Extract the (x, y) coordinate from the center of the cell holding the provided text.  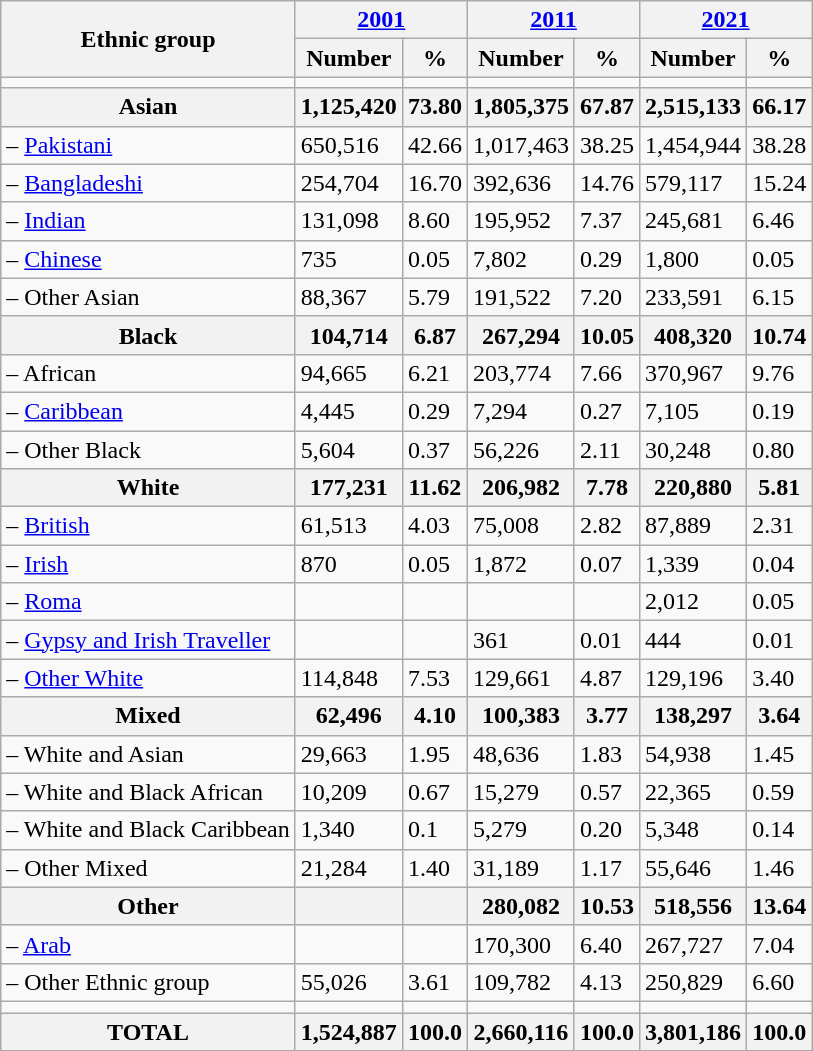
1,454,944 (694, 145)
5.79 (434, 297)
White (148, 488)
129,196 (694, 678)
2.11 (606, 449)
61,513 (348, 526)
– British (148, 526)
2.82 (606, 526)
7.53 (434, 678)
0.57 (606, 792)
129,661 (520, 678)
170,300 (520, 944)
– Irish (148, 564)
– Other Mixed (148, 868)
1.95 (434, 754)
1,524,887 (348, 1031)
14.76 (606, 183)
38.25 (606, 145)
4.03 (434, 526)
5,604 (348, 449)
1.17 (606, 868)
42.66 (434, 145)
7.78 (606, 488)
6.60 (780, 982)
7.37 (606, 221)
31,189 (520, 868)
11.62 (434, 488)
10.05 (606, 335)
203,774 (520, 373)
3.40 (780, 678)
1,125,420 (348, 107)
1,800 (694, 259)
9.76 (780, 373)
114,848 (348, 678)
1,017,463 (520, 145)
1,872 (520, 564)
7,105 (694, 411)
0.67 (434, 792)
16.70 (434, 183)
138,297 (694, 716)
2,012 (694, 602)
0.20 (606, 830)
361 (520, 640)
0.04 (780, 564)
0.19 (780, 411)
280,082 (520, 906)
30,248 (694, 449)
191,522 (520, 297)
131,098 (348, 221)
650,516 (348, 145)
– Other Black (148, 449)
– Bangladeshi (148, 183)
195,952 (520, 221)
Mixed (148, 716)
0.14 (780, 830)
6.40 (606, 944)
54,938 (694, 754)
– Indian (148, 221)
66.17 (780, 107)
870 (348, 564)
– Other White (148, 678)
0.37 (434, 449)
0.27 (606, 411)
4.13 (606, 982)
267,294 (520, 335)
6.15 (780, 297)
Asian (148, 107)
– White and Asian (148, 754)
55,026 (348, 982)
– African (148, 373)
735 (348, 259)
7.20 (606, 297)
7.04 (780, 944)
1.46 (780, 868)
Black (148, 335)
109,782 (520, 982)
48,636 (520, 754)
2,515,133 (694, 107)
1,340 (348, 830)
29,663 (348, 754)
Other (148, 906)
38.28 (780, 145)
– Other Asian (148, 297)
220,880 (694, 488)
0.07 (606, 564)
4.10 (434, 716)
245,681 (694, 221)
370,967 (694, 373)
67.87 (606, 107)
1,805,375 (520, 107)
2021 (726, 20)
Ethnic group (148, 39)
1.40 (434, 868)
22,365 (694, 792)
7,294 (520, 411)
21,284 (348, 868)
444 (694, 640)
87,889 (694, 526)
62,496 (348, 716)
6.46 (780, 221)
104,714 (348, 335)
73.80 (434, 107)
88,367 (348, 297)
4.87 (606, 678)
1.83 (606, 754)
15,279 (520, 792)
408,320 (694, 335)
100,383 (520, 716)
– White and Black African (148, 792)
250,829 (694, 982)
5,279 (520, 830)
15.24 (780, 183)
10.53 (606, 906)
206,982 (520, 488)
6.21 (434, 373)
5,348 (694, 830)
0.1 (434, 830)
TOTAL (148, 1031)
– Caribbean (148, 411)
13.64 (780, 906)
10,209 (348, 792)
233,591 (694, 297)
1,339 (694, 564)
7,802 (520, 259)
2.31 (780, 526)
392,636 (520, 183)
2,660,116 (520, 1031)
0.80 (780, 449)
4,445 (348, 411)
579,117 (694, 183)
10.74 (780, 335)
3,801,186 (694, 1031)
94,665 (348, 373)
8.60 (434, 221)
267,727 (694, 944)
2001 (381, 20)
6.87 (434, 335)
75,008 (520, 526)
254,704 (348, 183)
– Arab (148, 944)
177,231 (348, 488)
– Pakistani (148, 145)
– Chinese (148, 259)
3.64 (780, 716)
– Roma (148, 602)
– White and Black Caribbean (148, 830)
2011 (553, 20)
– Other Ethnic group (148, 982)
1.45 (780, 754)
518,556 (694, 906)
3.61 (434, 982)
7.66 (606, 373)
3.77 (606, 716)
55,646 (694, 868)
– Gypsy and Irish Traveller (148, 640)
0.59 (780, 792)
56,226 (520, 449)
5.81 (780, 488)
